Capture the cell that displays the provided text and extract its [X, Y] central coordinate. 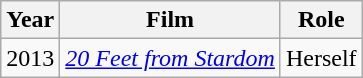
Role [321, 20]
Year [30, 20]
Herself [321, 58]
Film [170, 20]
2013 [30, 58]
20 Feet from Stardom [170, 58]
